Scan for the cell matching the given text and deliver its (x, y) coordinate at center. 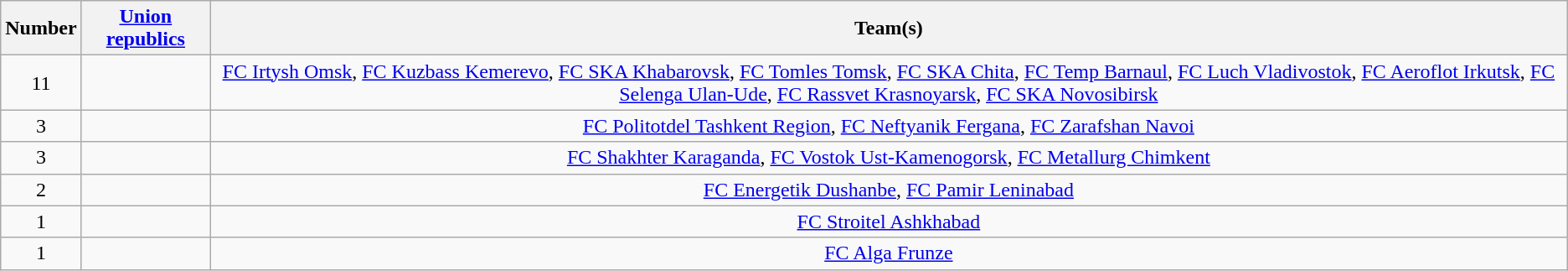
FC Politotdel Tashkent Region, FC Neftyanik Fergana, FC Zarafshan Navoi (888, 126)
2 (41, 190)
11 (41, 82)
Union republics (146, 29)
Team(s) (888, 29)
FC Stroitel Ashkhabad (888, 221)
FC Shakhter Karaganda, FC Vostok Ust-Kamenogorsk, FC Metallurg Chimkent (888, 158)
FC Energetik Dushanbe, FC Pamir Leninabad (888, 190)
FC Alga Frunze (888, 253)
Number (41, 29)
